Locate the cell with the specified text and output its (X, Y) center coordinate. 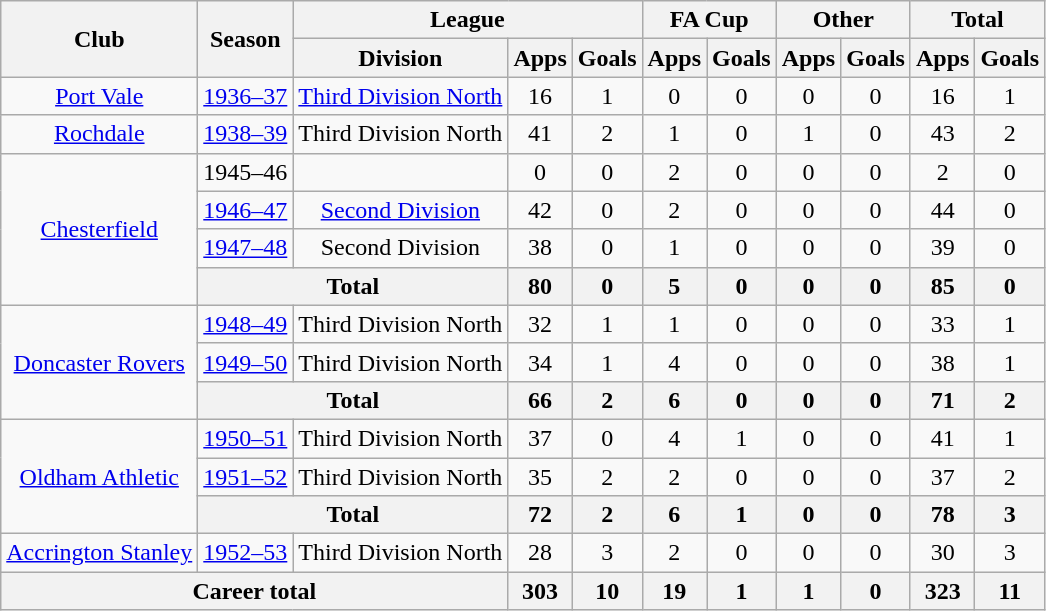
35 (540, 477)
42 (540, 210)
1938–39 (246, 134)
44 (942, 210)
Division (400, 58)
Doncaster Rovers (100, 362)
72 (540, 515)
1936–37 (246, 96)
323 (942, 591)
League (468, 20)
85 (942, 286)
Oldham Athletic (100, 476)
Season (246, 39)
Port Vale (100, 96)
11 (1010, 591)
34 (540, 362)
Rochdale (100, 134)
Career total (254, 591)
1950–51 (246, 438)
1949–50 (246, 362)
1947–48 (246, 248)
39 (942, 248)
80 (540, 286)
Chesterfield (100, 229)
5 (674, 286)
66 (540, 400)
FA Cup (709, 20)
10 (607, 591)
28 (540, 553)
Accrington Stanley (100, 553)
32 (540, 324)
Other (843, 20)
1951–52 (246, 477)
78 (942, 515)
1946–47 (246, 210)
43 (942, 134)
Club (100, 39)
33 (942, 324)
1945–46 (246, 172)
1948–49 (246, 324)
303 (540, 591)
30 (942, 553)
71 (942, 400)
19 (674, 591)
1952–53 (246, 553)
